Scan for the cell matching the given text and deliver its [X, Y] coordinate at center. 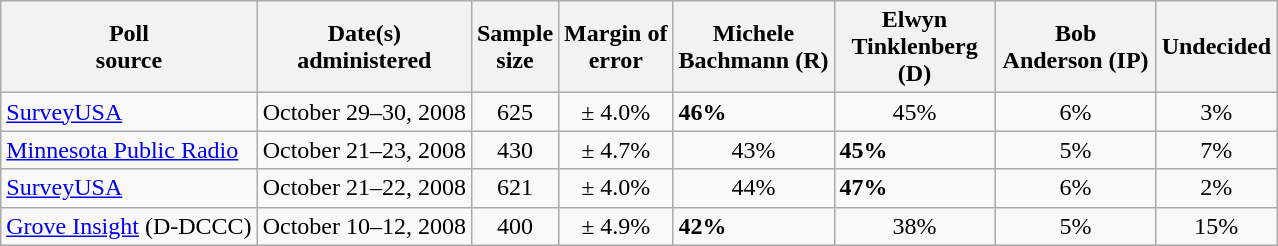
625 [514, 112]
47% [914, 188]
October 29–30, 2008 [364, 112]
Minnesota Public Radio [129, 150]
46% [754, 112]
Date(s)administered [364, 47]
38% [914, 226]
2% [1216, 188]
October 21–23, 2008 [364, 150]
43% [754, 150]
BobAnderson (IP) [1076, 47]
430 [514, 150]
Margin oferror [616, 47]
42% [754, 226]
Samplesize [514, 47]
October 10–12, 2008 [364, 226]
Pollsource [129, 47]
621 [514, 188]
7% [1216, 150]
400 [514, 226]
October 21–22, 2008 [364, 188]
3% [1216, 112]
44% [754, 188]
15% [1216, 226]
ElwynTinklenberg (D) [914, 47]
MicheleBachmann (R) [754, 47]
Grove Insight (D-DCCC) [129, 226]
Undecided [1216, 47]
± 4.9% [616, 226]
± 4.7% [616, 150]
